From the cell containing the given text, extract its center point as [x, y] coordinate. 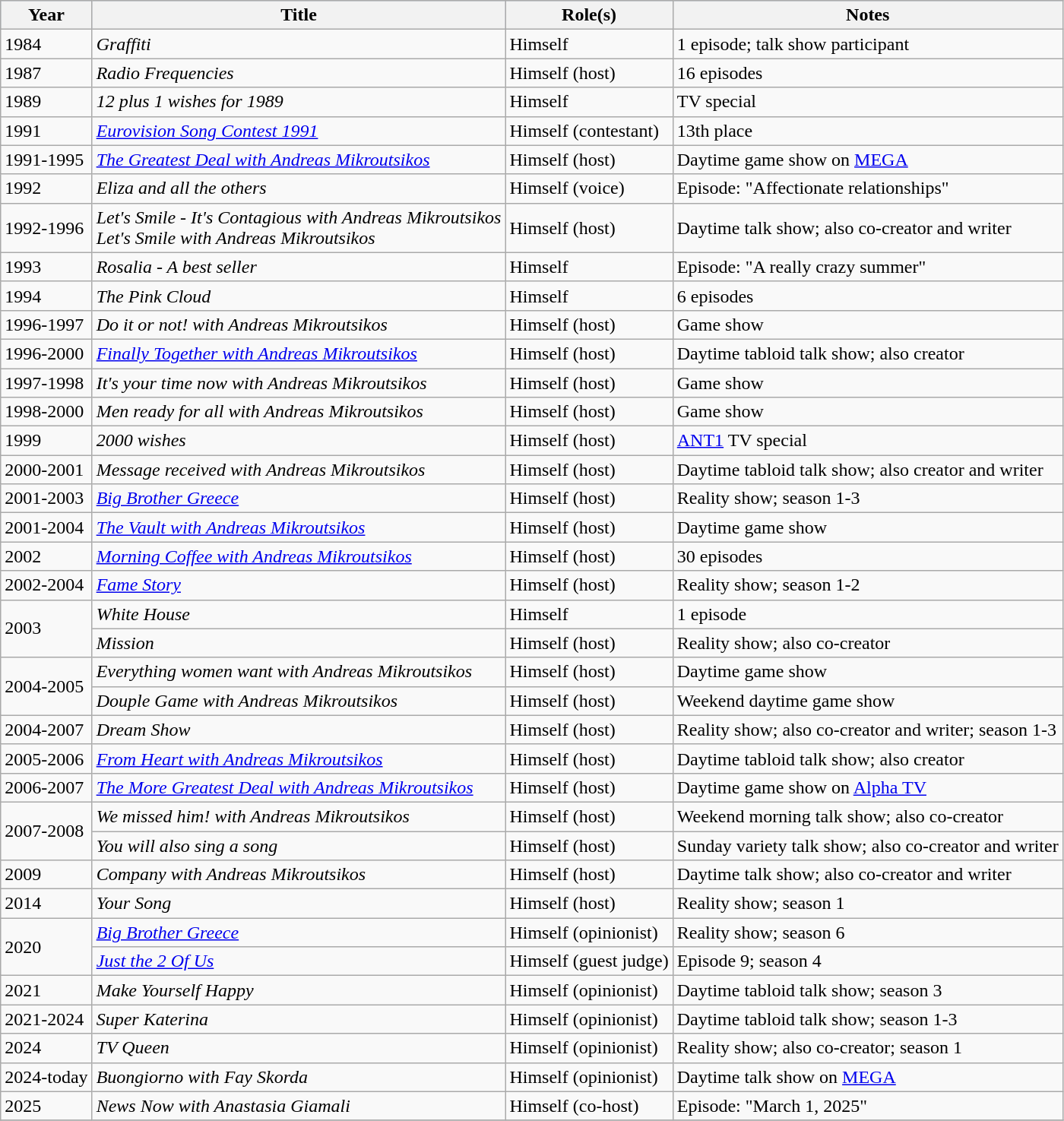
30 episodes [868, 556]
2014 [46, 904]
1996-2000 [46, 353]
1998-2000 [46, 412]
Dream Show [299, 730]
1984 [46, 44]
ANT1 TV special [868, 441]
Himself (guest judge) [589, 961]
It's your time now with Andreas Mikroutsikos [299, 382]
Your Song [299, 904]
1992 [46, 188]
Eliza and all the others [299, 188]
1991-1995 [46, 160]
Eurovision Song Contest 1991 [299, 131]
Reality show; season 6 [868, 933]
News Now with Anastasia Giamali [299, 1106]
Reality show; also co-creator; season 1 [868, 1048]
2024 [46, 1048]
Year [46, 15]
1996-1997 [46, 325]
Weekend morning talk show; also co-creator [868, 816]
Episode: "March 1, 2025" [868, 1106]
Buongiorno with Fay Skorda [299, 1077]
Daytime game show on MEGA [868, 160]
16 episodes [868, 73]
Rosalia - A best seller [299, 267]
2004-2005 [46, 686]
1993 [46, 267]
You will also sing a song [299, 846]
Reality show; also co-creator [868, 643]
Men ready for all with Andreas Mikroutsikos [299, 412]
Company with Andreas Mikroutsikos [299, 875]
White House [299, 614]
1987 [46, 73]
Reality show; also co-creator and writer; season 1-3 [868, 730]
2004-2007 [46, 730]
The Vault with Andreas Mikroutsikos [299, 527]
2000-2001 [46, 470]
Just the 2 Of Us [299, 961]
1989 [46, 102]
1 episode [868, 614]
Make Yourself Happy [299, 990]
Radio Frequencies [299, 73]
TV Queen [299, 1048]
2007-2008 [46, 831]
2021 [46, 990]
2000 wishes [299, 441]
Message received with Andreas Mikroutsikos [299, 470]
From Heart with Andreas Mikroutsikos [299, 758]
13th place [868, 131]
Episode: "Affectionate relationships" [868, 188]
1994 [46, 296]
We missed him! with Andreas Mikroutsikos [299, 816]
Reality show; season 1-3 [868, 499]
Super Katerina [299, 1019]
Morning Coffee with Andreas Mikroutsikos [299, 556]
Everything women want with Andreas Mikroutsikos [299, 672]
2001-2004 [46, 527]
2002 [46, 556]
The Pink Cloud [299, 296]
2003 [46, 629]
Weekend daytime game show [868, 701]
Finally Together with Andreas Mikroutsikos [299, 353]
Episode 9; season 4 [868, 961]
2002-2004 [46, 585]
Daytime tabloid talk show; also creator and writer [868, 470]
Title [299, 15]
Himself (voice) [589, 188]
Daytime game show on Alpha TV [868, 787]
The Greatest Deal with Andreas Mikroutsikos [299, 160]
2006-2007 [46, 787]
Daytime talk show on MEGA [868, 1077]
2024-today [46, 1077]
2020 [46, 947]
Reality show; season 1 [868, 904]
Notes [868, 15]
Reality show; season 1-2 [868, 585]
Let's Smile - It's Contagious with Andreas MikroutsikosLet's Smile with Andreas Mikroutsikos [299, 228]
Daytime tabloid talk show; season 1-3 [868, 1019]
1992-1996 [46, 228]
2009 [46, 875]
1 episode; talk show participant [868, 44]
2021-2024 [46, 1019]
2001-2003 [46, 499]
2005-2006 [46, 758]
Mission [299, 643]
Graffiti [299, 44]
Episode: "A really crazy summer" [868, 267]
2025 [46, 1106]
TV special [868, 102]
Sunday variety talk show; also co-creator and writer [868, 846]
12 plus 1 wishes for 1989 [299, 102]
Himself (contestant) [589, 131]
1991 [46, 131]
1997-1998 [46, 382]
The More Greatest Deal with Andreas Mikroutsikos [299, 787]
Daytime tabloid talk show; season 3 [868, 990]
Do it or not! with Andreas Mikroutsikos [299, 325]
6 episodes [868, 296]
Role(s) [589, 15]
Fame Story [299, 585]
Douple Game with Andreas Mikroutsikos [299, 701]
Himself (co-host) [589, 1106]
1999 [46, 441]
